Locate the cell with the specified text and output its (X, Y) center coordinate. 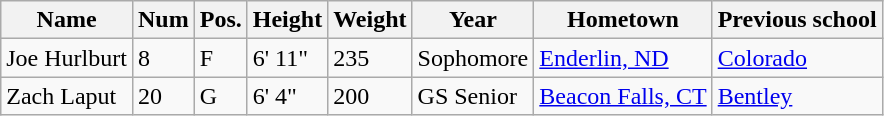
Enderlin, ND (623, 58)
Sophomore (473, 58)
8 (163, 58)
Height (287, 20)
200 (370, 96)
20 (163, 96)
235 (370, 58)
Beacon Falls, CT (623, 96)
F (220, 58)
Year (473, 20)
Pos. (220, 20)
Name (67, 20)
Weight (370, 20)
Zach Laput (67, 96)
Joe Hurlburt (67, 58)
G (220, 96)
6' 4" (287, 96)
GS Senior (473, 96)
Previous school (797, 20)
Num (163, 20)
6' 11" (287, 58)
Hometown (623, 20)
Colorado (797, 58)
Bentley (797, 96)
